Capture the cell that displays the provided text and extract its (X, Y) central coordinate. 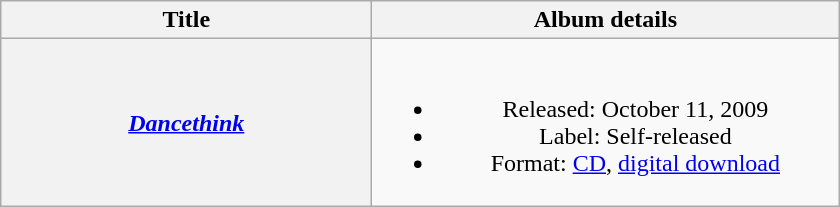
Album details (606, 20)
Dancethink (186, 122)
Released: October 11, 2009Label: Self-releasedFormat: CD, digital download (606, 122)
Title (186, 20)
